From the cell containing the given text, extract its center point as [X, Y] coordinate. 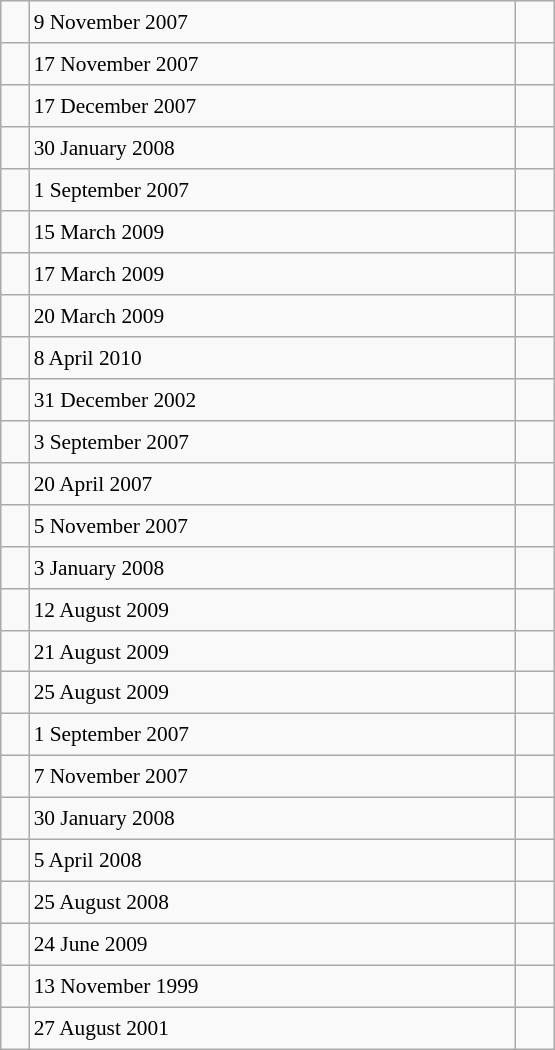
3 January 2008 [272, 567]
3 September 2007 [272, 441]
17 December 2007 [272, 106]
20 April 2007 [272, 483]
21 August 2009 [272, 651]
25 August 2008 [272, 903]
17 March 2009 [272, 274]
5 November 2007 [272, 525]
17 November 2007 [272, 64]
7 November 2007 [272, 777]
25 August 2009 [272, 693]
15 March 2009 [272, 232]
27 August 2001 [272, 1028]
8 April 2010 [272, 358]
24 June 2009 [272, 945]
31 December 2002 [272, 399]
5 April 2008 [272, 861]
12 August 2009 [272, 609]
20 March 2009 [272, 316]
9 November 2007 [272, 22]
13 November 1999 [272, 986]
